Extract the (X, Y) coordinate from the center of the cell holding the provided text.  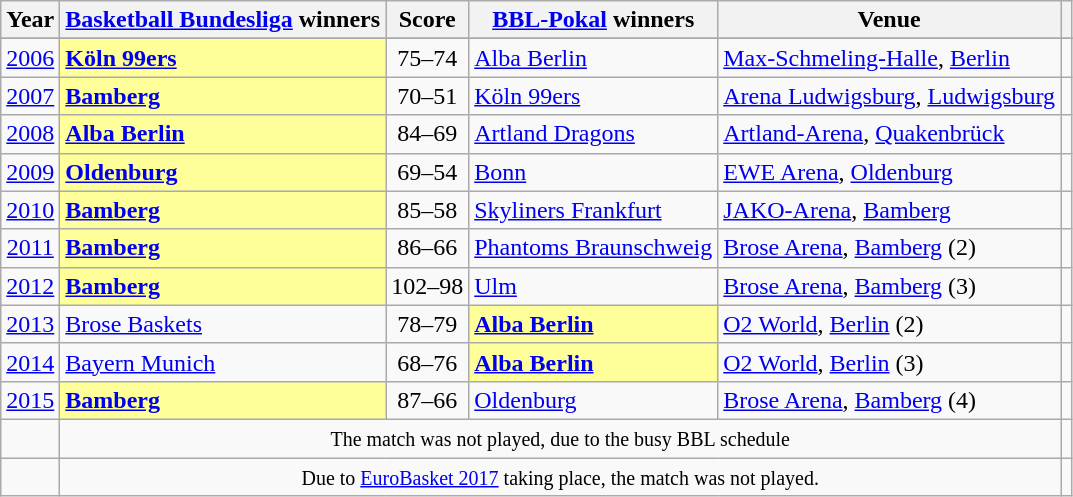
Brose Baskets (223, 324)
Max-Schmeling-Halle, Berlin (890, 58)
102–98 (428, 286)
Bayern Munich (223, 362)
2015 (30, 400)
EWE Arena, Oldenburg (890, 172)
68–76 (428, 362)
Brose Arena, Bamberg (2) (890, 248)
Score (428, 20)
Skyliners Frankfurt (594, 210)
Due to EuroBasket 2017 taking place, the match was not played. (560, 477)
O2 World, Berlin (3) (890, 362)
69–54 (428, 172)
87–66 (428, 400)
Artland-Arena, Quakenbrück (890, 134)
70–51 (428, 96)
2013 (30, 324)
Basketball Bundesliga winners (223, 20)
2009 (30, 172)
The match was not played, due to the busy BBL schedule (560, 438)
Phantoms Braunschweig (594, 248)
Venue (890, 20)
Year (30, 20)
2007 (30, 96)
Brose Arena, Bamberg (4) (890, 400)
84–69 (428, 134)
2012 (30, 286)
86–66 (428, 248)
2014 (30, 362)
2011 (30, 248)
2006 (30, 58)
Brose Arena, Bamberg (3) (890, 286)
85–58 (428, 210)
Bonn (594, 172)
75–74 (428, 58)
JAKO-Arena, Bamberg (890, 210)
2008 (30, 134)
Ulm (594, 286)
BBL-Pokal winners (594, 20)
Arena Ludwigsburg, Ludwigsburg (890, 96)
O2 World, Berlin (2) (890, 324)
Artland Dragons (594, 134)
78–79 (428, 324)
2010 (30, 210)
